Capture the cell that displays the provided text and extract its [X, Y] central coordinate. 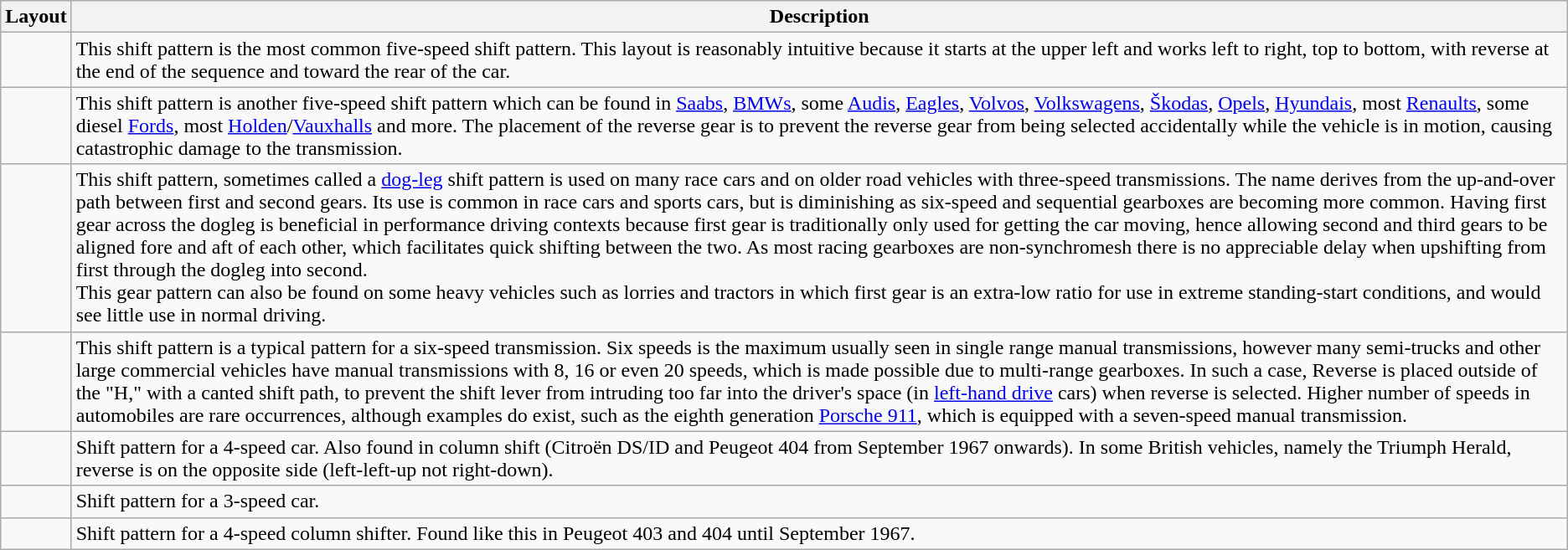
Shift pattern for a 3-speed car. [819, 501]
Shift pattern for a 4-speed column shifter. Found like this in Peugeot 403 and 404 until September 1967. [819, 533]
Layout [36, 17]
Description [819, 17]
